Extract the [X, Y] coordinate from the center of the cell holding the provided text.  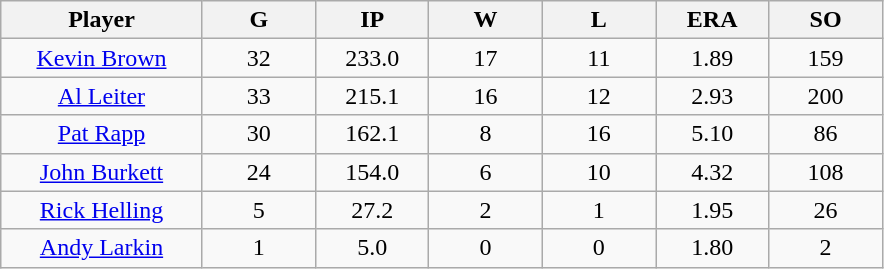
6 [486, 172]
233.0 [372, 58]
1.80 [712, 248]
Kevin Brown [102, 58]
17 [486, 58]
30 [258, 134]
5 [258, 210]
Al Leiter [102, 96]
27.2 [372, 210]
2.93 [712, 96]
Pat Rapp [102, 134]
32 [258, 58]
ERA [712, 20]
Andy Larkin [102, 248]
5.10 [712, 134]
162.1 [372, 134]
SO [826, 20]
1.95 [712, 210]
108 [826, 172]
12 [598, 96]
Rick Helling [102, 210]
John Burkett [102, 172]
IP [372, 20]
11 [598, 58]
1.89 [712, 58]
8 [486, 134]
4.32 [712, 172]
26 [826, 210]
86 [826, 134]
Player [102, 20]
200 [826, 96]
24 [258, 172]
W [486, 20]
5.0 [372, 248]
L [598, 20]
10 [598, 172]
215.1 [372, 96]
159 [826, 58]
154.0 [372, 172]
33 [258, 96]
G [258, 20]
